Capture the cell that displays the provided text and extract its [x, y] central coordinate. 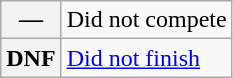
DNF [31, 58]
Did not compete [146, 20]
Did not finish [146, 58]
— [31, 20]
